Locate the cell with the specified text and output its [X, Y] center coordinate. 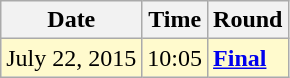
10:05 [175, 58]
July 22, 2015 [72, 58]
Round [248, 20]
Date [72, 20]
Time [175, 20]
Final [248, 58]
